Detect which cell encompasses the target text, then output its [x, y] center coordinate. 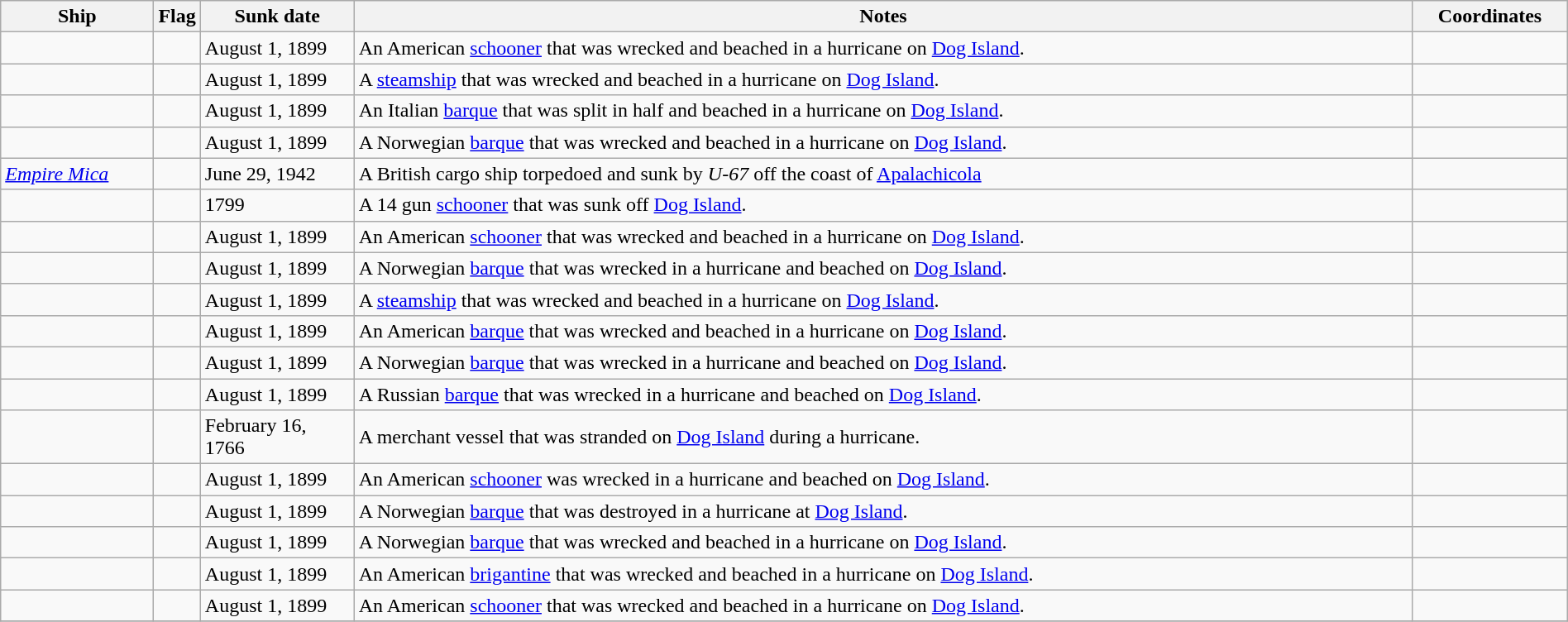
Notes [883, 17]
Sunk date [277, 17]
Flag [177, 17]
A merchant vessel that was stranded on Dog Island during a hurricane. [883, 437]
A Norwegian barque that was destroyed in a hurricane at Dog Island. [883, 511]
Ship [78, 17]
An Italian barque that was split in half and beached in a hurricane on Dog Island. [883, 111]
An American brigantine that was wrecked and beached in a hurricane on Dog Island. [883, 574]
A 14 gun schooner that was sunk off Dog Island. [883, 205]
An American barque that was wrecked and beached in a hurricane on Dog Island. [883, 331]
Empire Mica [78, 174]
June 29, 1942 [277, 174]
An American schooner was wrecked in a hurricane and beached on Dog Island. [883, 480]
1799 [277, 205]
A British cargo ship torpedoed and sunk by U-67 off the coast of Apalachicola [883, 174]
February 16, 1766 [277, 437]
Coordinates [1490, 17]
A Russian barque that was wrecked in a hurricane and beached on Dog Island. [883, 395]
